Identify which cell holds the provided text, then report its [X, Y] central coordinate. 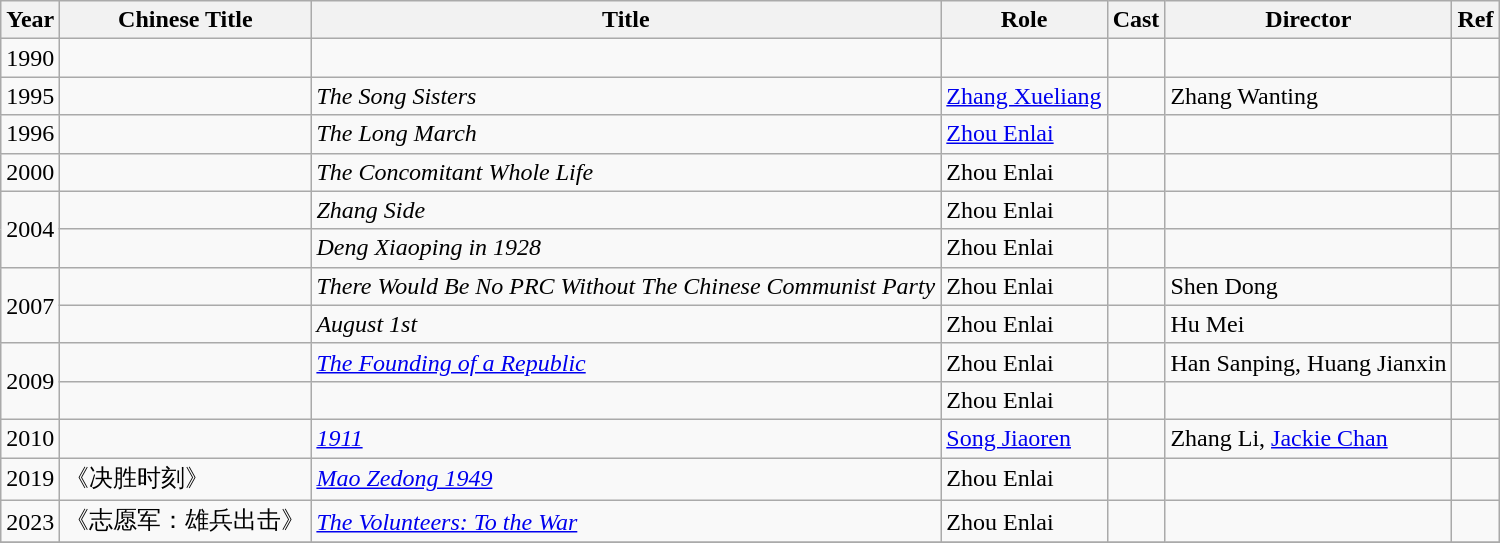
Hu Mei [1308, 324]
Shen Dong [1308, 286]
2010 [30, 438]
1911 [626, 438]
2019 [30, 480]
Zhang Side [626, 210]
2023 [30, 522]
Zhang Wanting [1308, 96]
The Song Sisters [626, 96]
Zhang Xueliang [1024, 96]
Zhang Li, Jackie Chan [1308, 438]
Deng Xiaoping in 1928 [626, 248]
Chinese Title [186, 20]
1995 [30, 96]
The Founding of a Republic [626, 362]
August 1st [626, 324]
《志愿军：雄兵出击》 [186, 522]
The Concomitant Whole Life [626, 172]
Ref [1476, 20]
Cast [1136, 20]
2007 [30, 305]
Director [1308, 20]
The Long March [626, 134]
Year [30, 20]
Title [626, 20]
《决胜时刻》 [186, 480]
1990 [30, 58]
Han Sanping, Huang Jianxin [1308, 362]
2009 [30, 381]
Role [1024, 20]
The Volunteers: To the War [626, 522]
Song Jiaoren [1024, 438]
2000 [30, 172]
There Would Be No PRC Without The Chinese Communist Party [626, 286]
Mao Zedong 1949 [626, 480]
2004 [30, 229]
1996 [30, 134]
